Detect which cell encompasses the target text, then output its (X, Y) center coordinate. 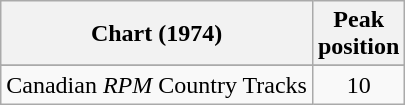
Chart (1974) (157, 34)
Canadian RPM Country Tracks (157, 85)
10 (358, 85)
Peakposition (358, 34)
